Output the [X, Y] coordinate of the center of the cell containing the given text.  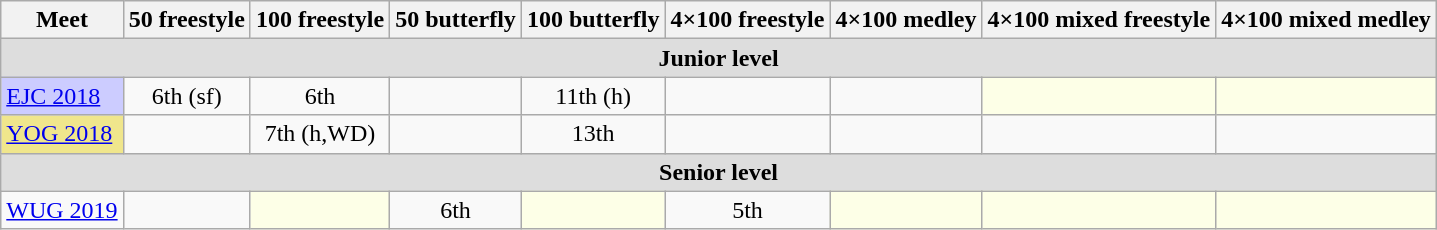
YOG 2018 [62, 134]
50 butterfly [456, 20]
5th [748, 210]
6th (sf) [186, 96]
WUG 2019 [62, 210]
4×100 medley [906, 20]
11th (h) [593, 96]
50 freestyle [186, 20]
Meet [62, 20]
7th (h,WD) [320, 134]
100 butterfly [593, 20]
Senior level [719, 172]
Junior level [719, 58]
4×100 mixed freestyle [1099, 20]
4×100 mixed medley [1326, 20]
100 freestyle [320, 20]
4×100 freestyle [748, 20]
13th [593, 134]
EJC 2018 [62, 96]
